Search for the cell housing the specified text and yield its [X, Y] center coordinate. 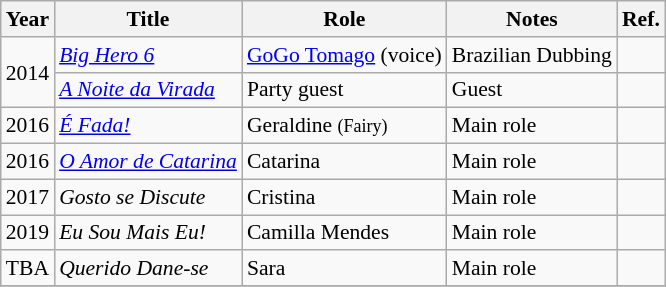
Notes [532, 19]
2017 [28, 197]
Year [28, 19]
TBA [28, 269]
GoGo Tomago (voice) [344, 55]
Eu Sou Mais Eu! [148, 233]
Guest [532, 90]
O Amor de Catarina [148, 162]
Gosto se Discute [148, 197]
A Noite da Virada [148, 90]
Ref. [641, 19]
Big Hero 6 [148, 55]
2019 [28, 233]
Cristina [344, 197]
Role [344, 19]
Camilla Mendes [344, 233]
É Fada! [148, 126]
2014 [28, 72]
Title [148, 19]
Geraldine (Fairy) [344, 126]
Catarina [344, 162]
Querido Dane-se [148, 269]
Sara [344, 269]
Brazilian Dubbing [532, 55]
Party guest [344, 90]
